Return (X, Y) of the center of cell containing provided text 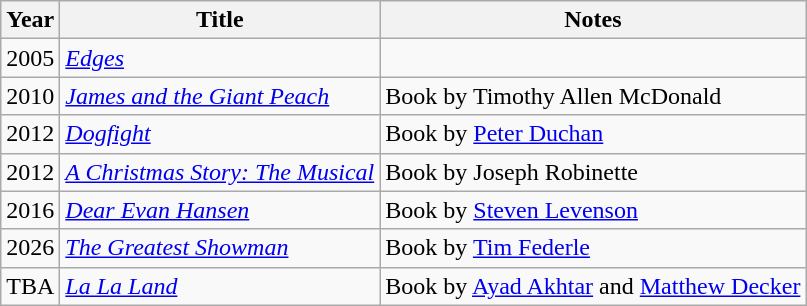
James and the Giant Peach (220, 96)
Year (30, 20)
Title (220, 20)
A Christmas Story: The Musical (220, 172)
Dear Evan Hansen (220, 210)
Book by Ayad Akhtar and Matthew Decker (593, 286)
Book by Tim Federle (593, 248)
2005 (30, 58)
Edges (220, 58)
2026 (30, 248)
2010 (30, 96)
Book by Steven Levenson (593, 210)
2016 (30, 210)
TBA (30, 286)
Dogfight (220, 134)
Book by Timothy Allen McDonald (593, 96)
Notes (593, 20)
Book by Joseph Robinette (593, 172)
Book by Peter Duchan (593, 134)
La La Land (220, 286)
The Greatest Showman (220, 248)
